Provide the (x, y) coordinate of the cell's center where the given text is located.  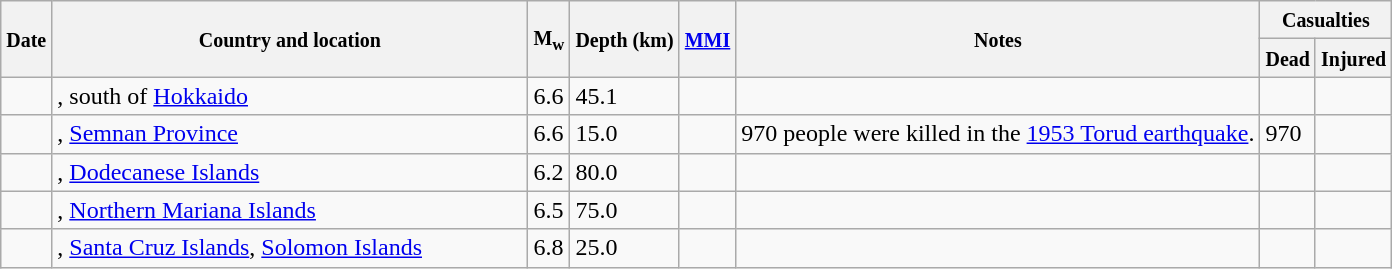
Casualties (1326, 20)
970 people were killed in the 1953 Torud earthquake. (998, 134)
45.1 (624, 96)
Mw (549, 39)
15.0 (624, 134)
, south of Hokkaido (290, 96)
, Northern Mariana Islands (290, 210)
970 (1288, 134)
Dead (1288, 58)
MMI (708, 39)
, Dodecanese Islands (290, 172)
25.0 (624, 248)
75.0 (624, 210)
Injured (1353, 58)
6.2 (549, 172)
Date (26, 39)
, Santa Cruz Islands, Solomon Islands (290, 248)
Depth (km) (624, 39)
80.0 (624, 172)
Notes (998, 39)
6.5 (549, 210)
Country and location (290, 39)
, Semnan Province (290, 134)
6.8 (549, 248)
